Locate the cell with the specified text and output its [X, Y] center coordinate. 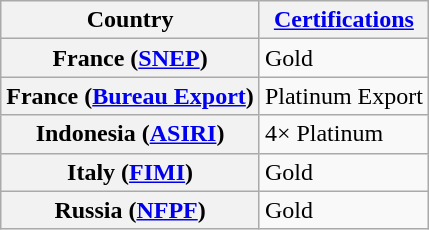
France (Bureau Export) [130, 96]
Country [130, 20]
4× Platinum [344, 134]
France (SNEP) [130, 58]
Italy (FIMI) [130, 172]
Certifications [344, 20]
Russia (NFPF) [130, 210]
Platinum Export [344, 96]
Indonesia (ASIRI) [130, 134]
